Return the (x, y) coordinate for the center point of the cell that contains the specified text.  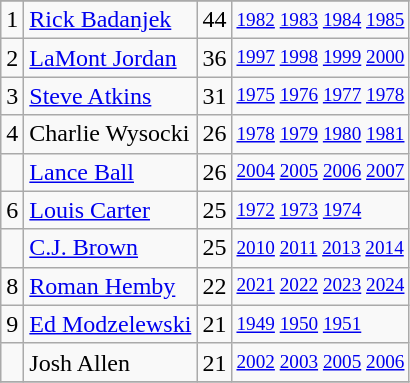
6 (12, 210)
Ed Modzelewski (110, 324)
1982 1983 1984 1985 (320, 20)
8 (12, 286)
44 (214, 20)
Roman Hemby (110, 286)
C.J. Brown (110, 248)
1975 1976 1977 1978 (320, 96)
4 (12, 134)
36 (214, 58)
Rick Badanjek (110, 20)
2004 2005 2006 2007 (320, 172)
1949 1950 1951 (320, 324)
Charlie Wysocki (110, 134)
LaMont Jordan (110, 58)
1 (12, 20)
3 (12, 96)
Josh Allen (110, 362)
22 (214, 286)
1972 1973 1974 (320, 210)
Lance Ball (110, 172)
9 (12, 324)
1997 1998 1999 2000 (320, 58)
2 (12, 58)
Steve Atkins (110, 96)
1978 1979 1980 1981 (320, 134)
2002 2003 2005 2006 (320, 362)
2021 2022 2023 2024 (320, 286)
2010 2011 2013 2014 (320, 248)
31 (214, 96)
Louis Carter (110, 210)
